Pinpoint the cell where the given text exists, returning its [x, y] midpoint coordinate. 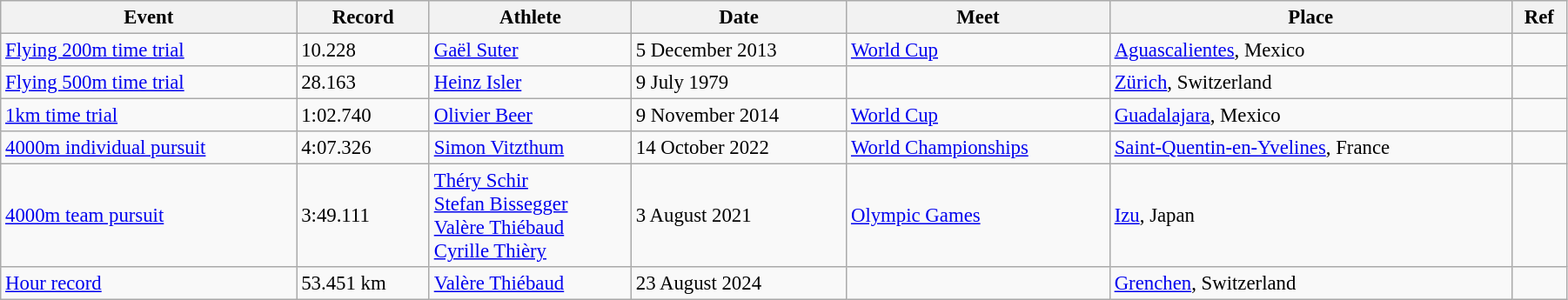
9 July 1979 [738, 83]
Saint-Quentin-en-Yvelines, France [1310, 148]
Place [1310, 17]
World Championships [978, 148]
10.228 [364, 50]
Heinz Isler [530, 83]
Olympic Games [978, 216]
Flying 200m time trial [149, 50]
Event [149, 17]
Record [364, 17]
Théry SchirStefan BisseggerValère ThiébaudCyrille Thièry [530, 216]
Ref [1538, 17]
14 October 2022 [738, 148]
3:49.111 [364, 216]
1:02.740 [364, 116]
Gaël Suter [530, 50]
3 August 2021 [738, 216]
1km time trial [149, 116]
Izu, Japan [1310, 216]
Meet [978, 17]
Date [738, 17]
Guadalajara, Mexico [1310, 116]
4:07.326 [364, 148]
Aguascalientes, Mexico [1310, 50]
Olivier Beer [530, 116]
4000m team pursuit [149, 216]
Zürich, Switzerland [1310, 83]
5 December 2013 [738, 50]
28.163 [364, 83]
Flying 500m time trial [149, 83]
9 November 2014 [738, 116]
Simon Vitzthum [530, 148]
Athlete [530, 17]
4000m individual pursuit [149, 148]
